Return (X, Y) of the center of cell containing provided text 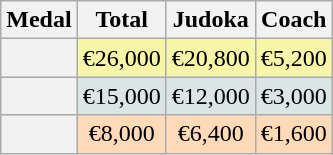
€1,600 (294, 134)
Total (122, 20)
€20,800 (210, 58)
Coach (294, 20)
€8,000 (122, 134)
€6,400 (210, 134)
€15,000 (122, 96)
€3,000 (294, 96)
€12,000 (210, 96)
€5,200 (294, 58)
Judoka (210, 20)
Medal (39, 20)
€26,000 (122, 58)
